From the cell containing the given text, extract its center point as [x, y] coordinate. 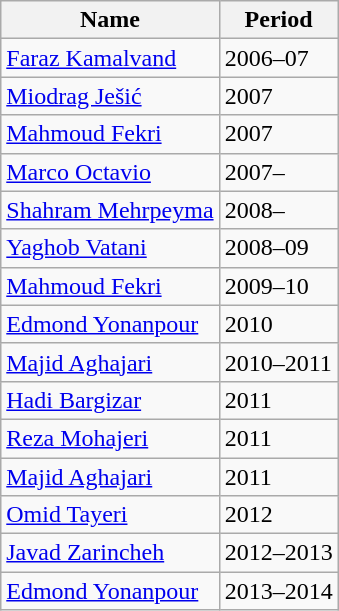
2010 [278, 324]
2013–2014 [278, 591]
2012 [278, 515]
Shahram Mehrpeyma [110, 210]
2012–2013 [278, 553]
Name [110, 20]
Faraz Kamalvand [110, 58]
2010–2011 [278, 362]
2008– [278, 210]
Miodrag Ješić [110, 96]
2008–09 [278, 248]
Javad Zarincheh [110, 553]
Marco Octavio [110, 172]
Omid Tayeri [110, 515]
Hadi Bargizar [110, 400]
2009–10 [278, 286]
Period [278, 20]
Reza Mohajeri [110, 438]
2006–07 [278, 58]
2007– [278, 172]
Yaghob Vatani [110, 248]
